Detect which cell encompasses the target text, then output its (X, Y) center coordinate. 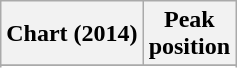
Chart (2014) (72, 34)
Peakposition (189, 34)
